Detect which cell encompasses the target text, then output its [X, Y] center coordinate. 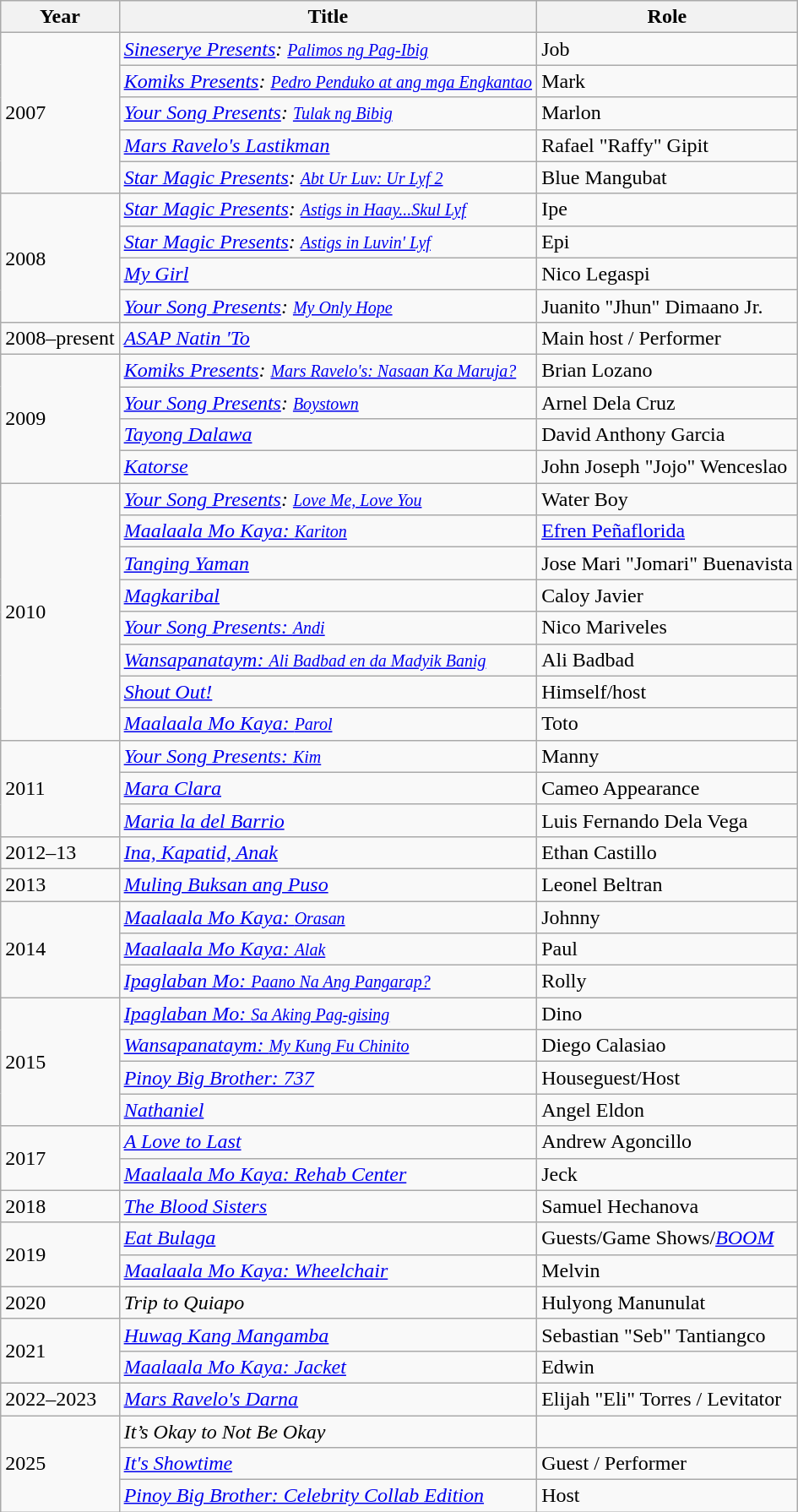
Guest / Performer [667, 1464]
Ipaglaban Mo: Paano Na Ang Pangarap? [328, 982]
Brian Lozano [667, 370]
Hulyong Manunulat [667, 1303]
Leonel Beltran [667, 884]
2012–13 [60, 852]
Manny [667, 756]
Komiks Presents: Mars Ravelo's: Nasaan Ka Maruja? [328, 370]
Jose Mari "Jomari" Buenavista [667, 563]
John Joseph "Jojo" Wenceslao [667, 467]
Ethan Castillo [667, 852]
Mars Ravelo's Lastikman [328, 145]
2013 [60, 884]
Water Boy [667, 499]
2020 [60, 1303]
Wansapanataym: Ali Badbad en da Madyik Banig [328, 660]
Maalaala Mo Kaya: Alak [328, 949]
Shout Out! [328, 692]
Magkaribal [328, 596]
Huwag Kang Mangamba [328, 1335]
Blue Mangubat [667, 177]
A Love to Last [328, 1142]
Mars Ravelo's Darna [328, 1399]
Mark [667, 81]
Maalaala Mo Kaya: Jacket [328, 1367]
It’s Okay to Not Be Okay [328, 1432]
Maalaala Mo Kaya: Rehab Center [328, 1174]
Samuel Hechanova [667, 1206]
Diego Calasiao [667, 1046]
Your Song Presents: Tulak ng Bibig [328, 113]
Elijah "Eli" Torres / Levitator [667, 1399]
Toto [667, 724]
ASAP Natin 'To [328, 338]
Host [667, 1496]
Caloy Javier [667, 596]
Ali Badbad [667, 660]
Your Song Presents: Love Me, Love You [328, 499]
Nico Legaspi [667, 274]
Year [60, 17]
Pinoy Big Brother: Celebrity Collab Edition [328, 1496]
Tanging Yaman [328, 563]
The Blood Sisters [328, 1206]
Johnny [667, 916]
Wansapanataym: My Kung Fu Chinito [328, 1046]
Luis Fernando Dela Vega [667, 820]
2008 [60, 258]
Jeck [667, 1174]
Star Magic Presents: Astigs in Haay...Skul Lyf [328, 209]
2014 [60, 949]
Rafael "Raffy" Gipit [667, 145]
Nico Mariveles [667, 628]
Title [328, 17]
Arnel Dela Cruz [667, 403]
Maria la del Barrio [328, 820]
Maalaala Mo Kaya: Kariton [328, 531]
Job [667, 49]
Rolly [667, 982]
2018 [60, 1206]
Cameo Appearance [667, 788]
2017 [60, 1158]
Main host / Performer [667, 338]
2011 [60, 788]
Juanito "Jhun" Dimaano Jr. [667, 306]
Your Song Presents: Boystown [328, 403]
Nathaniel [328, 1110]
Epi [667, 242]
2007 [60, 113]
Angel Eldon [667, 1110]
Ipaglaban Mo: Sa Aking Pag-gising [328, 1014]
Eat Bulaga [328, 1238]
Mara Clara [328, 788]
David Anthony Garcia [667, 435]
It's Showtime [328, 1464]
Trip to Quiapo [328, 1303]
2025 [60, 1464]
Komiks Presents: Pedro Penduko at ang mga Engkantao [328, 81]
Tayong Dalawa [328, 435]
2008–present [60, 338]
Melvin [667, 1270]
Star Magic Presents: Astigs in Luvin' Lyf [328, 242]
2021 [60, 1351]
Marlon [667, 113]
Role [667, 17]
Efren Peñaflorida [667, 531]
Ina, Kapatid, Anak [328, 852]
Guests/Game Shows/BOOM [667, 1238]
Muling Buksan ang Puso [328, 884]
Star Magic Presents: Abt Ur Luv: Ur Lyf 2 [328, 177]
Maalaala Mo Kaya: Parol [328, 724]
Your Song Presents: Andi [328, 628]
Ipe [667, 209]
Dino [667, 1014]
Maalaala Mo Kaya: Wheelchair [328, 1270]
Pinoy Big Brother: 737 [328, 1078]
2022–2023 [60, 1399]
Edwin [667, 1367]
Your Song Presents: Kim [328, 756]
2015 [60, 1062]
Himself/host [667, 692]
Maalaala Mo Kaya: Orasan [328, 916]
2019 [60, 1254]
Katorse [328, 467]
2009 [60, 418]
My Girl [328, 274]
Your Song Presents: My Only Hope [328, 306]
Sineserye Presents: Palimos ng Pag-Ibig [328, 49]
Sebastian "Seb" Tantiangco [667, 1335]
Houseguest/Host [667, 1078]
Andrew Agoncillo [667, 1142]
Paul [667, 949]
2010 [60, 612]
